Locate the cell with the specified text and output its [x, y] center coordinate. 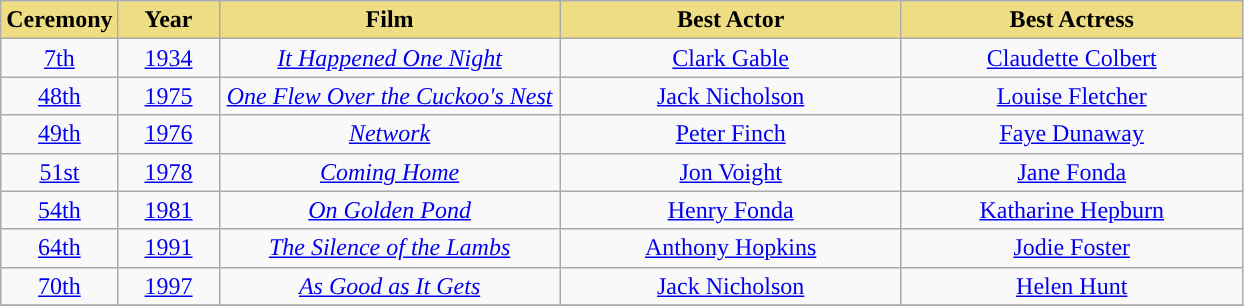
Helen Hunt [1072, 286]
Louise Fletcher [1072, 96]
Coming Home [390, 172]
One Flew Over the Cuckoo's Nest [390, 96]
The Silence of the Lambs [390, 248]
1981 [168, 210]
48th [60, 96]
Ceremony [60, 20]
1978 [168, 172]
1975 [168, 96]
On Golden Pond [390, 210]
Katharine Hepburn [1072, 210]
As Good as It Gets [390, 286]
Film [390, 20]
Jodie Foster [1072, 248]
Best Actress [1072, 20]
64th [60, 248]
1991 [168, 248]
1997 [168, 286]
Faye Dunaway [1072, 134]
1976 [168, 134]
Clark Gable [730, 58]
Year [168, 20]
Best Actor [730, 20]
Jane Fonda [1072, 172]
It Happened One Night [390, 58]
54th [60, 210]
Anthony Hopkins [730, 248]
7th [60, 58]
49th [60, 134]
51st [60, 172]
Peter Finch [730, 134]
Henry Fonda [730, 210]
Network [390, 134]
1934 [168, 58]
Claudette Colbert [1072, 58]
70th [60, 286]
Jon Voight [730, 172]
